Identify which cell holds the provided text, then report its [X, Y] central coordinate. 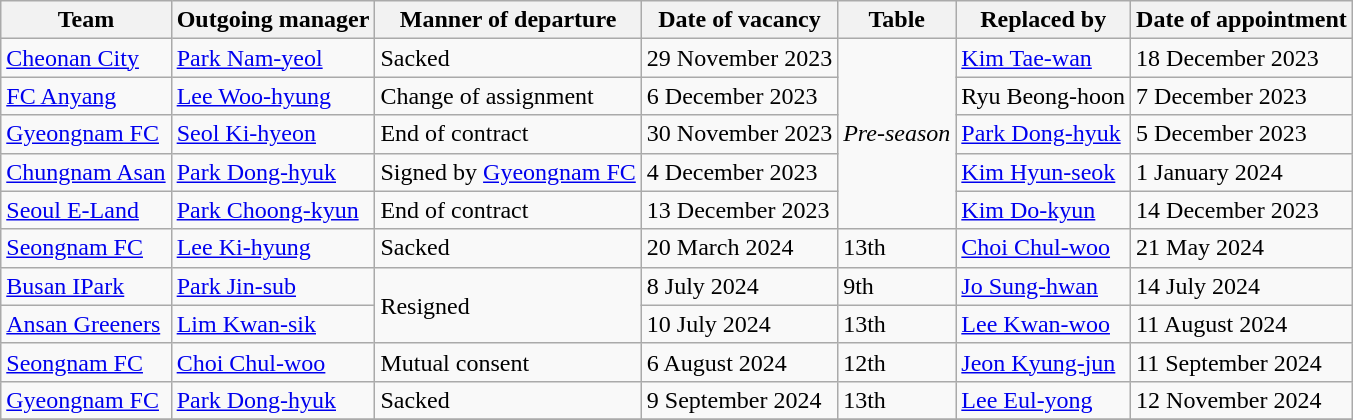
Replaced by [1044, 20]
5 December 2023 [1242, 134]
9 September 2024 [739, 400]
Kim Tae-wan [1044, 58]
Pre-season [897, 134]
10 July 2024 [739, 324]
Seoul E-Land [86, 210]
29 November 2023 [739, 58]
Park Choong-kyun [273, 210]
Seol Ki-hyeon [273, 134]
Date of appointment [1242, 20]
14 July 2024 [1242, 286]
20 March 2024 [739, 248]
Date of vacancy [739, 20]
Table [897, 20]
Manner of departure [508, 20]
Lee Ki-hyung [273, 248]
Kim Hyun-seok [1044, 172]
Ansan Greeners [86, 324]
Mutual consent [508, 362]
11 September 2024 [1242, 362]
12th [897, 362]
Lee Eul-yong [1044, 400]
1 January 2024 [1242, 172]
Team [86, 20]
6 December 2023 [739, 96]
Signed by Gyeongnam FC [508, 172]
Lee Woo-hyung [273, 96]
Chungnam Asan [86, 172]
Park Nam-yeol [273, 58]
12 November 2024 [1242, 400]
Cheonan City [86, 58]
Jo Sung-hwan [1044, 286]
7 December 2023 [1242, 96]
18 December 2023 [1242, 58]
4 December 2023 [739, 172]
Lim Kwan-sik [273, 324]
Outgoing manager [273, 20]
14 December 2023 [1242, 210]
FC Anyang [86, 96]
Busan IPark [86, 286]
11 August 2024 [1242, 324]
Change of assignment [508, 96]
13 December 2023 [739, 210]
Lee Kwan-woo [1044, 324]
30 November 2023 [739, 134]
6 August 2024 [739, 362]
Jeon Kyung-jun [1044, 362]
Ryu Beong-hoon [1044, 96]
Resigned [508, 305]
9th [897, 286]
Park Jin-sub [273, 286]
8 July 2024 [739, 286]
21 May 2024 [1242, 248]
Kim Do-kyun [1044, 210]
